Provide the (X, Y) coordinate of the cell's center where the given text is located.  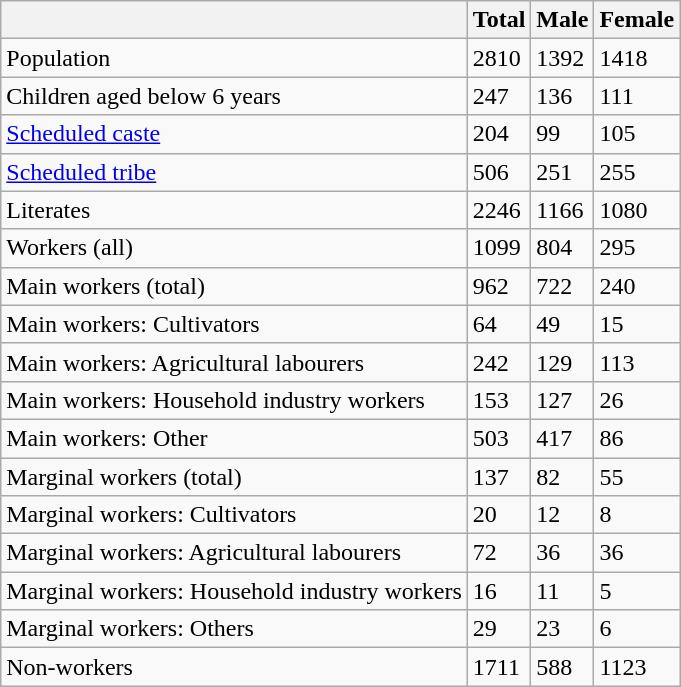
Main workers: Household industry workers (234, 400)
113 (637, 362)
Scheduled caste (234, 134)
8 (637, 515)
Main workers: Agricultural labourers (234, 362)
1392 (562, 58)
Total (499, 20)
295 (637, 248)
49 (562, 324)
1080 (637, 210)
6 (637, 629)
127 (562, 400)
Main workers: Cultivators (234, 324)
26 (637, 400)
12 (562, 515)
1418 (637, 58)
29 (499, 629)
417 (562, 438)
16 (499, 591)
129 (562, 362)
506 (499, 172)
Marginal workers: Agricultural labourers (234, 553)
2810 (499, 58)
137 (499, 477)
153 (499, 400)
Non-workers (234, 667)
503 (499, 438)
Scheduled tribe (234, 172)
204 (499, 134)
99 (562, 134)
240 (637, 286)
Main workers: Other (234, 438)
136 (562, 96)
Main workers (total) (234, 286)
Workers (all) (234, 248)
Marginal workers: Others (234, 629)
962 (499, 286)
722 (562, 286)
Marginal workers: Cultivators (234, 515)
255 (637, 172)
111 (637, 96)
Children aged below 6 years (234, 96)
1166 (562, 210)
23 (562, 629)
55 (637, 477)
11 (562, 591)
588 (562, 667)
Female (637, 20)
20 (499, 515)
242 (499, 362)
86 (637, 438)
Literates (234, 210)
105 (637, 134)
1123 (637, 667)
64 (499, 324)
15 (637, 324)
804 (562, 248)
72 (499, 553)
Male (562, 20)
1711 (499, 667)
2246 (499, 210)
Marginal workers (total) (234, 477)
5 (637, 591)
82 (562, 477)
Marginal workers: Household industry workers (234, 591)
Population (234, 58)
251 (562, 172)
247 (499, 96)
1099 (499, 248)
